Pinpoint the cell where the given text exists, returning its (x, y) midpoint coordinate. 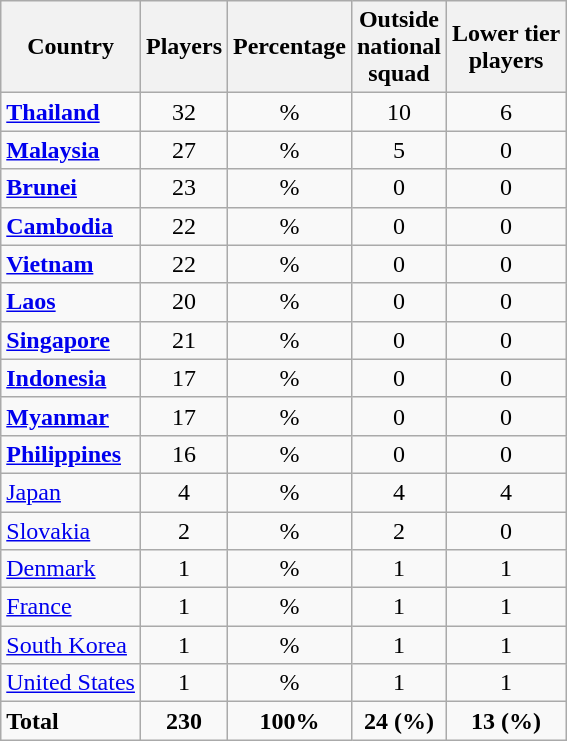
South Korea (71, 645)
100% (290, 721)
24 (%) (398, 721)
Singapore (71, 340)
France (71, 607)
Percentage (290, 47)
Players (184, 47)
6 (506, 112)
Philippines (71, 454)
Country (71, 47)
Malaysia (71, 150)
16 (184, 454)
Thailand (71, 112)
Denmark (71, 569)
13 (%) (506, 721)
23 (184, 188)
Indonesia (71, 378)
Outsidenationalsquad (398, 47)
Brunei (71, 188)
5 (398, 150)
21 (184, 340)
United States (71, 683)
230 (184, 721)
Vietnam (71, 264)
Slovakia (71, 531)
27 (184, 150)
Myanmar (71, 416)
20 (184, 302)
Lower tier players (506, 47)
Total (71, 721)
32 (184, 112)
Japan (71, 492)
Laos (71, 302)
10 (398, 112)
Cambodia (71, 226)
